Determine the (X, Y) coordinate at the center of the cell enclosing the given text.  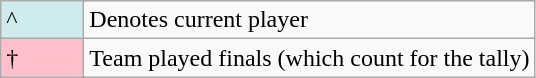
† (42, 58)
^ (42, 20)
Denotes current player (310, 20)
Team played finals (which count for the tally) (310, 58)
